From the cell containing the given text, extract its center point as (X, Y) coordinate. 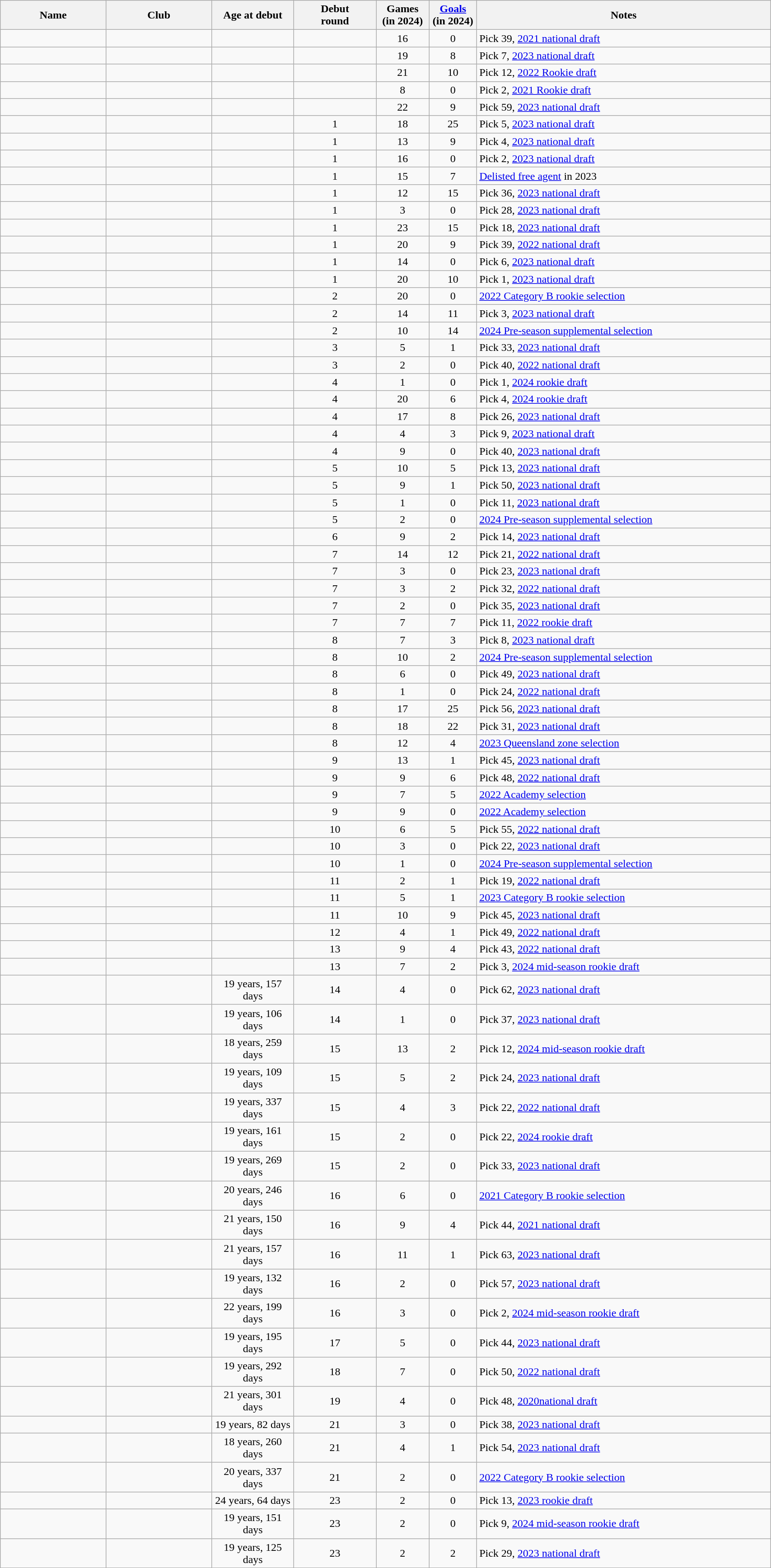
Pick 3, 2024 mid-season rookie draft (624, 966)
Pick 43, 2022 national draft (624, 949)
19 years, 269 days (253, 1166)
Pick 19, 2022 national draft (624, 881)
Pick 6, 2023 national draft (624, 262)
Pick 44, 2023 national draft (624, 1342)
19 years, 132 days (253, 1283)
Pick 48, 2020national draft (624, 1401)
Pick 32, 2022 national draft (624, 588)
19 years, 292 days (253, 1372)
2023 Category B rookie selection (624, 898)
Pick 3, 2023 national draft (624, 313)
19 years, 157 days (253, 990)
Pick 22, 2022 national draft (624, 1107)
Pick 54, 2023 national draft (624, 1448)
24 years, 64 days (253, 1500)
Pick 55, 2022 national draft (624, 829)
19 years, 82 days (253, 1424)
Pick 2, 2021 Rookie draft (624, 90)
Pick 8, 2023 national draft (624, 640)
19 years, 109 days (253, 1078)
Pick 24, 2023 national draft (624, 1078)
19 years, 161 days (253, 1137)
Pick 56, 2023 national draft (624, 709)
Pick 44, 2021 national draft (624, 1225)
Pick 18, 2023 national draft (624, 227)
Pick 59, 2023 national draft (624, 107)
Pick 31, 2023 national draft (624, 726)
Pick 4, 2023 national draft (624, 141)
Pick 11, 2022 rookie draft (624, 623)
Pick 9, 2023 national draft (624, 434)
Pick 50, 2022 national draft (624, 1372)
Pick 40, 2023 national draft (624, 451)
Pick 57, 2023 national draft (624, 1283)
Pick 22, 2023 national draft (624, 846)
Pick 37, 2023 national draft (624, 1019)
20 years, 337 days (253, 1477)
Delisted free agent in 2023 (624, 176)
Pick 11, 2023 national draft (624, 503)
Pick 7, 2023 national draft (624, 56)
Name (53, 15)
Pick 39, 2021 national draft (624, 38)
Pick 2, 2024 mid-season rookie draft (624, 1313)
Goals(in 2024) (453, 15)
Debutround (335, 15)
Pick 22, 2024 rookie draft (624, 1137)
Pick 1, 2023 national draft (624, 279)
Pick 1, 2024 rookie draft (624, 382)
19 years, 337 days (253, 1107)
Pick 39, 2022 national draft (624, 245)
19 years, 106 days (253, 1019)
Pick 24, 2022 national draft (624, 691)
19 years, 125 days (253, 1553)
Pick 12, 2024 mid-season rookie draft (624, 1049)
Pick 50, 2023 national draft (624, 485)
Pick 63, 2023 national draft (624, 1255)
Pick 49, 2022 national draft (624, 932)
Pick 48, 2022 national draft (624, 777)
Pick 9, 2024 mid-season rookie draft (624, 1524)
2023 Queensland zone selection (624, 743)
Pick 13, 2023 rookie draft (624, 1500)
20 years, 246 days (253, 1196)
Pick 12, 2022 Rookie draft (624, 73)
Pick 35, 2023 national draft (624, 606)
Pick 2, 2023 national draft (624, 159)
Pick 49, 2023 national draft (624, 674)
Notes (624, 15)
Games(in 2024) (403, 15)
Pick 21, 2022 national draft (624, 554)
Pick 14, 2023 national draft (624, 537)
18 years, 259 days (253, 1049)
Pick 4, 2024 rookie draft (624, 399)
2021 Category B rookie selection (624, 1196)
Pick 36, 2023 national draft (624, 193)
Pick 40, 2022 national draft (624, 365)
19 years, 195 days (253, 1342)
Pick 62, 2023 national draft (624, 990)
Pick 26, 2023 national draft (624, 416)
21 years, 150 days (253, 1225)
18 years, 260 days (253, 1448)
22 years, 199 days (253, 1313)
19 years, 151 days (253, 1524)
Pick 23, 2023 national draft (624, 571)
21 years, 301 days (253, 1401)
Pick 5, 2023 national draft (624, 124)
21 years, 157 days (253, 1255)
Pick 29, 2023 national draft (624, 1553)
Pick 38, 2023 national draft (624, 1424)
Age at debut (253, 15)
Pick 28, 2023 national draft (624, 210)
Pick 13, 2023 national draft (624, 468)
Club (159, 15)
